Detect which cell encompasses the target text, then output its (x, y) center coordinate. 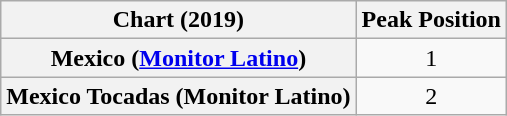
2 (431, 96)
Mexico Tocadas (Monitor Latino) (178, 96)
Peak Position (431, 20)
Chart (2019) (178, 20)
Mexico (Monitor Latino) (178, 58)
1 (431, 58)
